For the text-containing cell, return its midpoint in [X, Y] coordinate format. 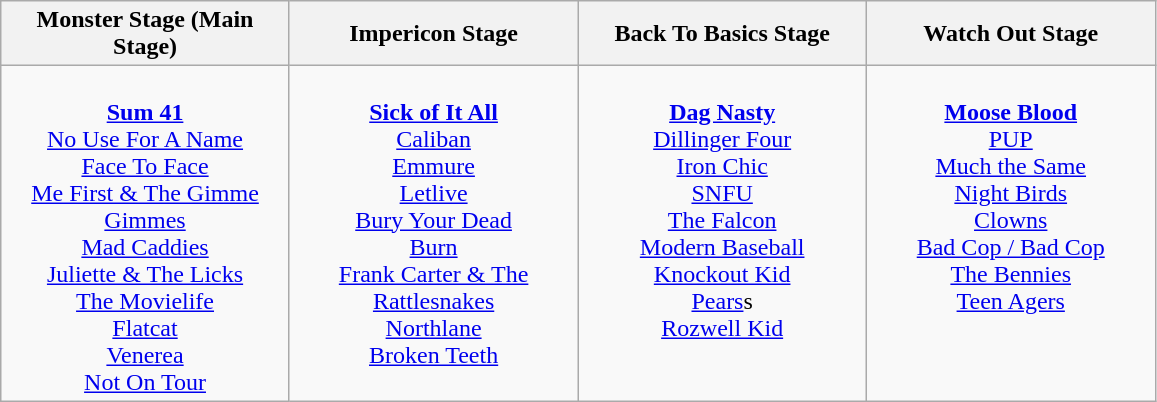
Back To Basics Stage [722, 34]
Monster Stage (Main Stage) [146, 34]
Sick of It All Caliban Emmure Letlive Bury Your Dead Burn Frank Carter & The Rattlesnakes Northlane Broken Teeth [434, 234]
Impericon Stage [434, 34]
Sum 41 No Use For A Name Face To Face Me First & The Gimme Gimmes Mad Caddies Juliette & The Licks The Movielife Flatcat Venerea Not On Tour [146, 234]
Watch Out Stage [1010, 34]
Moose Blood PUP Much the Same Night Birds Clowns Bad Cop / Bad Cop The Bennies Teen Agers [1010, 234]
Dag Nasty Dillinger Four Iron Chic SNFU The Falcon Modern Baseball Knockout Kid Pearss Rozwell Kid [722, 234]
